Capture the cell that displays the provided text and extract its (x, y) central coordinate. 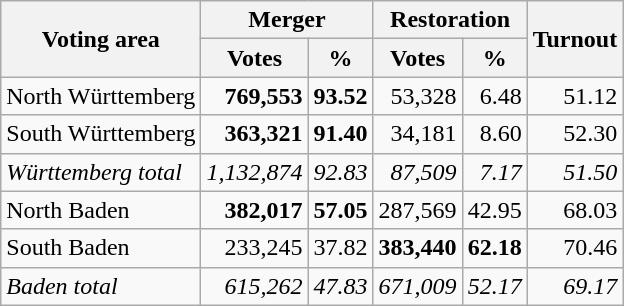
52.30 (575, 134)
Merger (287, 20)
Restoration (450, 20)
7.17 (494, 172)
8.60 (494, 134)
52.17 (494, 286)
671,009 (418, 286)
57.05 (340, 210)
382,017 (254, 210)
42.95 (494, 210)
Turnout (575, 39)
62.18 (494, 248)
383,440 (418, 248)
363,321 (254, 134)
233,245 (254, 248)
47.83 (340, 286)
91.40 (340, 134)
Voting area (101, 39)
51.12 (575, 96)
93.52 (340, 96)
53,328 (418, 96)
87,509 (418, 172)
North Württemberg (101, 96)
615,262 (254, 286)
92.83 (340, 172)
34,181 (418, 134)
37.82 (340, 248)
68.03 (575, 210)
Baden total (101, 286)
769,553 (254, 96)
South Baden (101, 248)
Württemberg total (101, 172)
69.17 (575, 286)
51.50 (575, 172)
South Württemberg (101, 134)
70.46 (575, 248)
6.48 (494, 96)
287,569 (418, 210)
North Baden (101, 210)
1,132,874 (254, 172)
